Identify which cell holds the provided text, then report its (x, y) central coordinate. 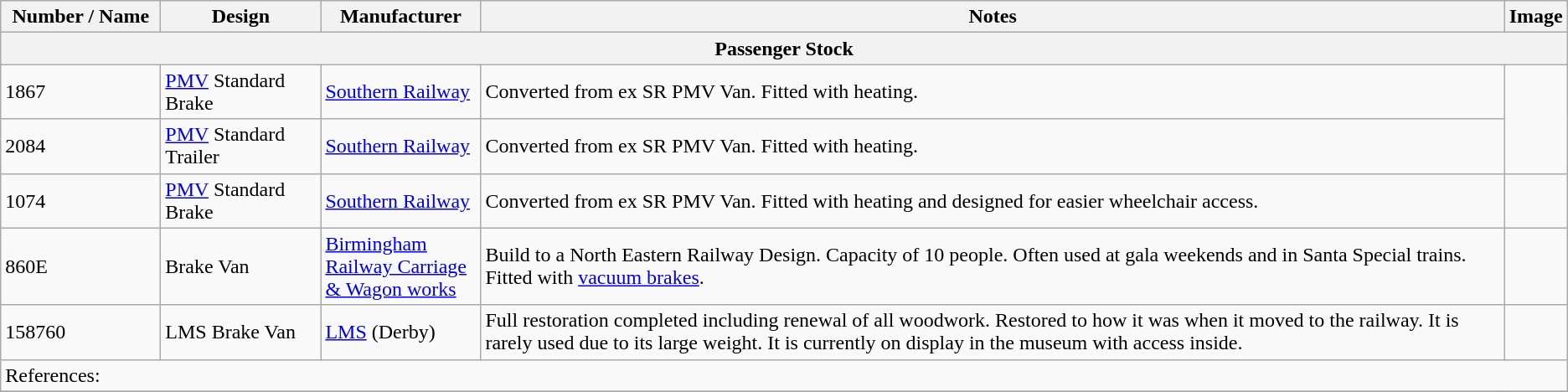
Converted from ex SR PMV Van. Fitted with heating and designed for easier wheelchair access. (993, 201)
Birmingham Railway Carriage & Wagon works (400, 266)
860E (80, 266)
Passenger Stock (784, 49)
Number / Name (80, 17)
LMS Brake Van (241, 332)
References: (784, 375)
LMS (Derby) (400, 332)
Image (1536, 17)
1867 (80, 92)
Build to a North Eastern Railway Design. Capacity of 10 people. Often used at gala weekends and in Santa Special trains.Fitted with vacuum brakes. (993, 266)
2084 (80, 146)
Notes (993, 17)
Brake Van (241, 266)
Manufacturer (400, 17)
PMV Standard Trailer (241, 146)
1074 (80, 201)
Design (241, 17)
158760 (80, 332)
